Detect which cell encompasses the target text, then output its [X, Y] center coordinate. 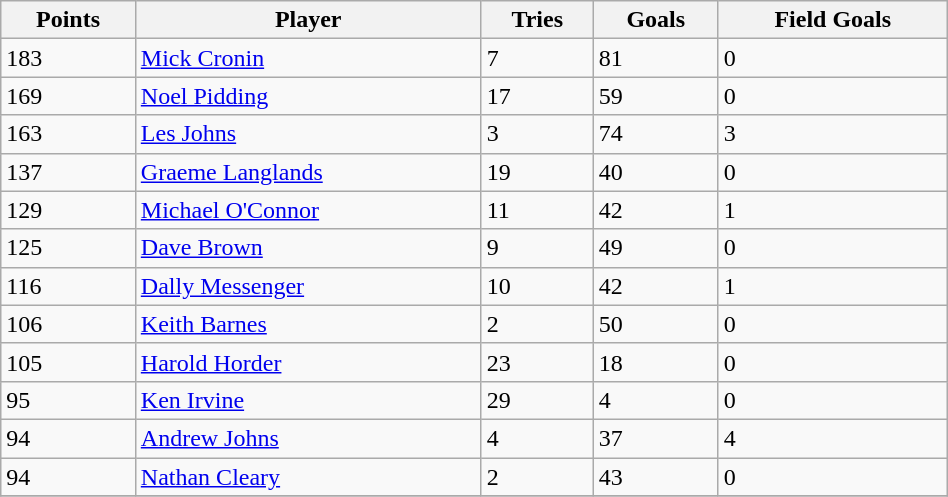
95 [68, 400]
40 [656, 172]
17 [537, 96]
19 [537, 172]
81 [656, 58]
137 [68, 172]
Andrew Johns [308, 438]
Noel Pidding [308, 96]
163 [68, 134]
125 [68, 248]
105 [68, 362]
50 [656, 324]
7 [537, 58]
Dally Messenger [308, 286]
Harold Horder [308, 362]
Player [308, 20]
Mick Cronin [308, 58]
37 [656, 438]
Michael O'Connor [308, 210]
Nathan Cleary [308, 477]
10 [537, 286]
74 [656, 134]
183 [68, 58]
Keith Barnes [308, 324]
Goals [656, 20]
129 [68, 210]
9 [537, 248]
Field Goals [832, 20]
169 [68, 96]
Tries [537, 20]
116 [68, 286]
11 [537, 210]
59 [656, 96]
Ken Irvine [308, 400]
Graeme Langlands [308, 172]
Les Johns [308, 134]
43 [656, 477]
Dave Brown [308, 248]
49 [656, 248]
29 [537, 400]
23 [537, 362]
Points [68, 20]
18 [656, 362]
106 [68, 324]
